Detect which cell encompasses the target text, then output its (x, y) center coordinate. 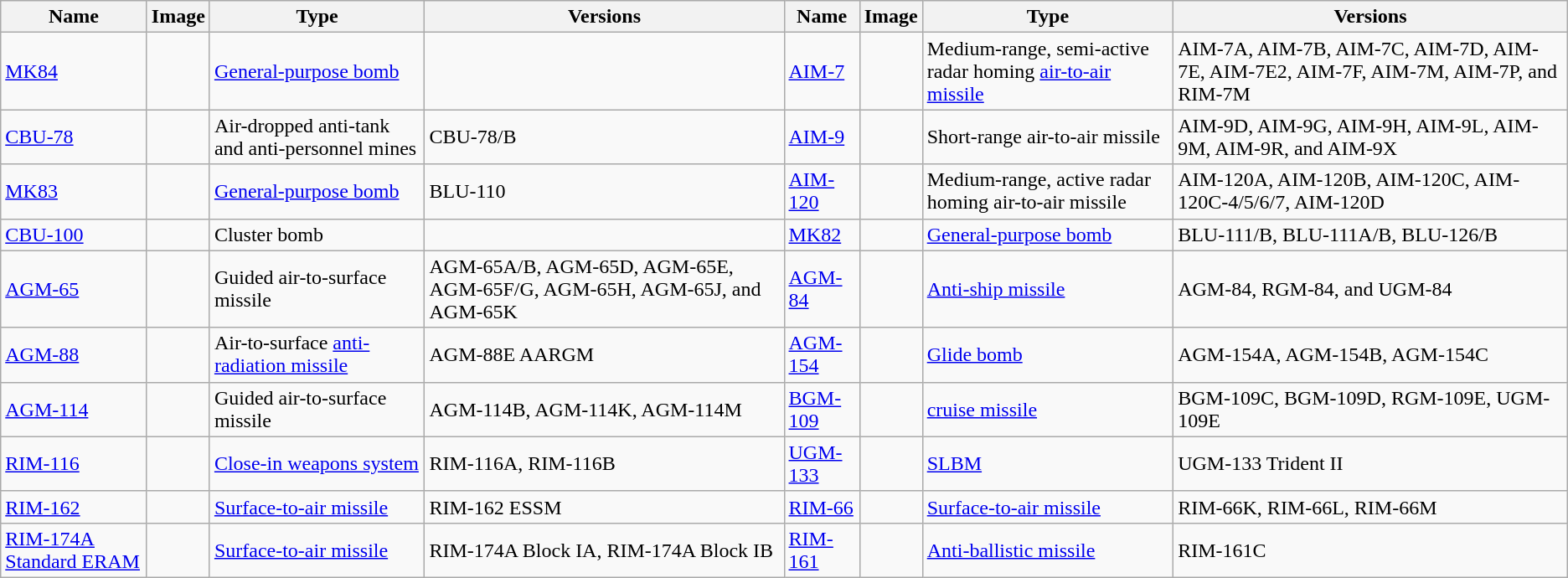
RIM-161C (1370, 550)
cruise missile (1047, 409)
AGM-114 (74, 409)
Short-range air-to-air missile (1047, 137)
RIM-66K, RIM-66L, RIM-66M (1370, 507)
AGM-114B, AGM-114K, AGM-114M (605, 409)
CBU-78/B (605, 137)
AGM-65 (74, 289)
RIM-66 (822, 507)
AIM-9D, AIM-9G, AIM-9H, AIM-9L, AIM-9M, AIM-9R, and AIM-9X (1370, 137)
BGM-109C, BGM-109D, RGM-109E, UGM-109E (1370, 409)
AGM-88 (74, 355)
CBU-100 (74, 235)
Medium-range, semi-active radar homing air-to-air missile (1047, 71)
Air-dropped anti-tank and anti-personnel mines (317, 137)
RIM-116 (74, 464)
RIM-116A, RIM-116B (605, 464)
SLBM (1047, 464)
AGM-88E AARGM (605, 355)
Glide bomb (1047, 355)
AGM-65A/B, AGM-65D, AGM-65E, AGM-65F/G, AGM-65H, AGM-65J, and AGM-65K (605, 289)
CBU-78 (74, 137)
AIM-7A, AIM-7B, AIM-7C, AIM-7D, AIM-7E, AIM-7E2, AIM-7F, AIM-7M, AIM-7P, and RIM-7M (1370, 71)
MK82 (822, 235)
AGM-154 (822, 355)
RIM-174A Standard ERAM (74, 550)
Air-to-surface anti-radiation missile (317, 355)
UGM-133 (822, 464)
BGM-109 (822, 409)
Medium-range, active radar homing air-to-air missile (1047, 191)
MK84 (74, 71)
AIM-120 (822, 191)
Cluster bomb (317, 235)
Anti-ship missile (1047, 289)
RIM-161 (822, 550)
AIM-7 (822, 71)
Close-in weapons system (317, 464)
AGM-84, RGM-84, and UGM-84 (1370, 289)
BLU-110 (605, 191)
RIM-174A Block IA, RIM-174A Block IB (605, 550)
RIM-162 (74, 507)
UGM-133 Trident II (1370, 464)
MK83 (74, 191)
AGM-154A, AGM-154B, AGM-154C (1370, 355)
Anti-ballistic missile (1047, 550)
BLU-111/B, BLU-111A/B, BLU-126/B (1370, 235)
AGM-84 (822, 289)
AIM-120A, AIM-120B, AIM-120C, AIM-120C-4/5/6/7, AIM-120D (1370, 191)
RIM-162 ESSM (605, 507)
AIM-9 (822, 137)
